Detect which cell encompasses the target text, then output its [x, y] center coordinate. 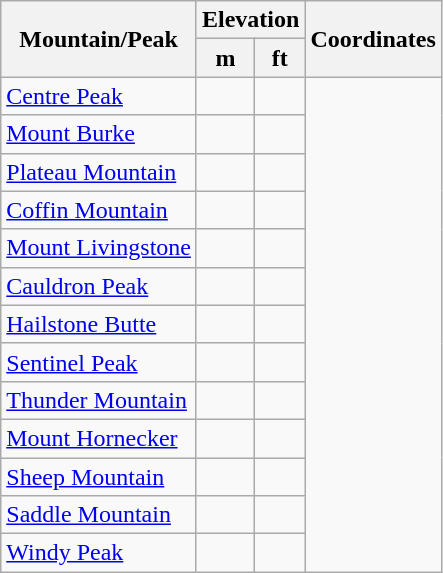
Mount Burke [99, 134]
m [225, 58]
ft [279, 58]
Plateau Mountain [99, 172]
Mount Hornecker [99, 438]
Elevation [250, 20]
Windy Peak [99, 553]
Thunder Mountain [99, 400]
Coffin Mountain [99, 210]
Coordinates [373, 39]
Centre Peak [99, 96]
Mount Livingstone [99, 248]
Sentinel Peak [99, 362]
Saddle Mountain [99, 515]
Sheep Mountain [99, 477]
Mountain/Peak [99, 39]
Hailstone Butte [99, 324]
Cauldron Peak [99, 286]
